Locate the cell with the specified text and output its (X, Y) center coordinate. 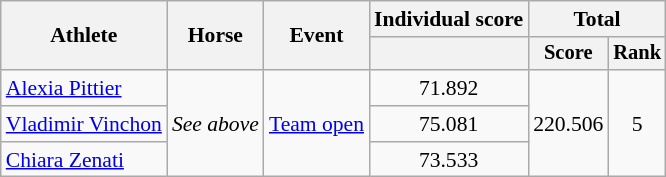
Horse (216, 36)
71.892 (448, 88)
Total (597, 19)
Athlete (84, 36)
Score (568, 54)
Individual score (448, 19)
See above (216, 124)
Event (316, 36)
Vladimir Vinchon (84, 124)
220.506 (568, 124)
Team open (316, 124)
5 (637, 124)
75.081 (448, 124)
Rank (637, 54)
Alexia Pittier (84, 88)
